Locate the cell with the specified text and output its [X, Y] center coordinate. 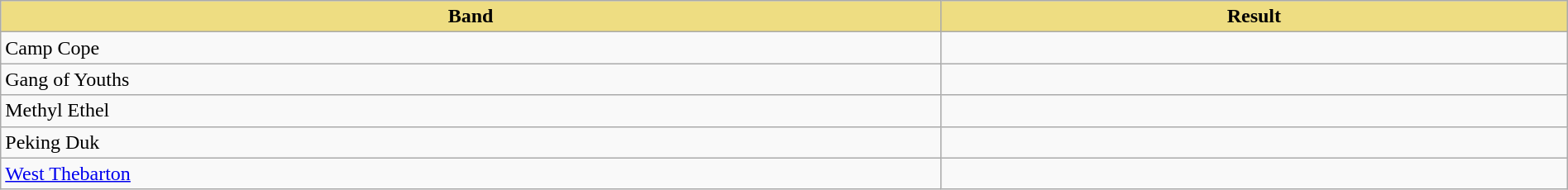
Gang of Youths [471, 79]
West Thebarton [471, 173]
Band [471, 17]
Methyl Ethel [471, 111]
Result [1254, 17]
Camp Cope [471, 48]
Peking Duk [471, 142]
